From the cell containing the given text, extract its center point as [X, Y] coordinate. 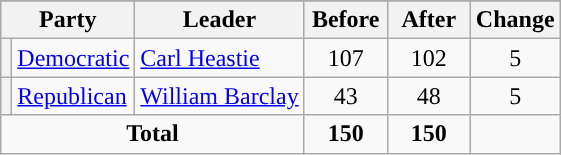
Carl Heastie [220, 58]
102 [428, 58]
Change [515, 20]
William Barclay [220, 96]
Party [68, 20]
Leader [220, 20]
Republican [74, 96]
Total [152, 134]
43 [346, 96]
Democratic [74, 58]
48 [428, 96]
Before [346, 20]
107 [346, 58]
After [428, 20]
